Capture the cell that displays the provided text and extract its [x, y] central coordinate. 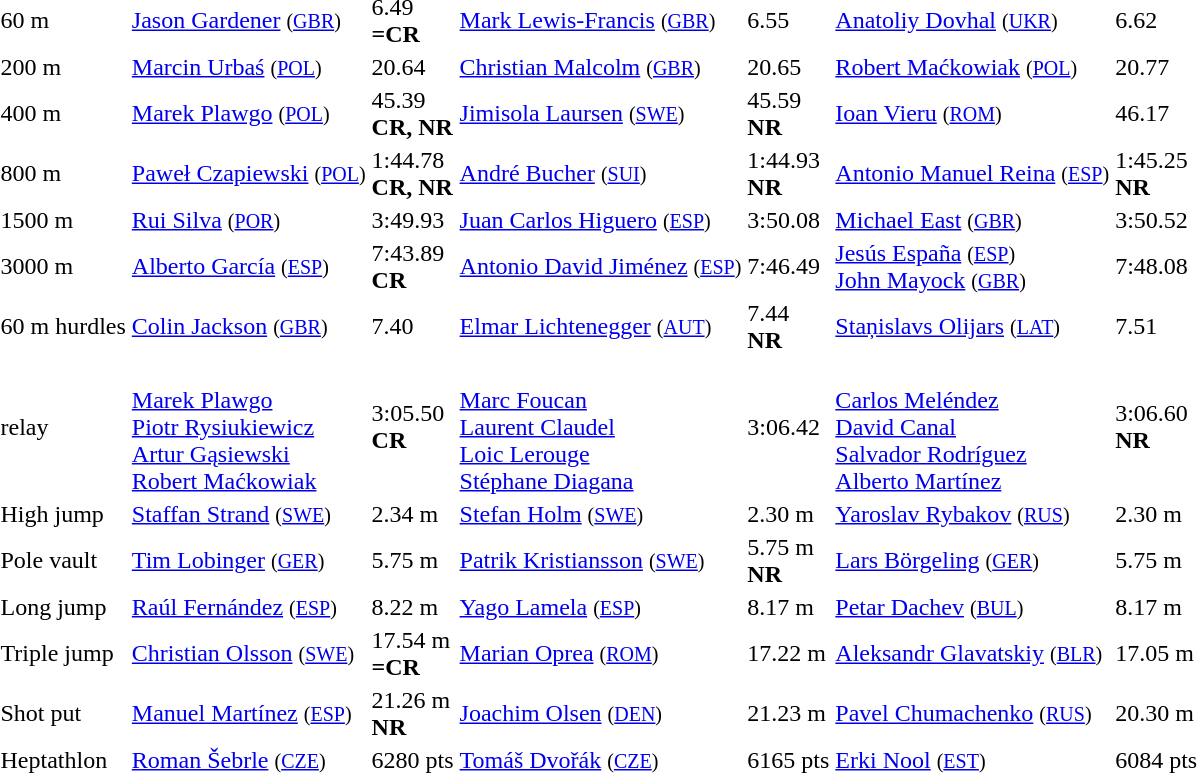
Jimisola Laursen (SWE) [600, 114]
7.40 [412, 326]
2.34 m [412, 514]
Elmar Lichtenegger (AUT) [600, 326]
17.22 m [788, 654]
17.54 m=CR [412, 654]
Colin Jackson (GBR) [248, 326]
Alberto García (ESP) [248, 266]
Yago Lamela (ESP) [600, 607]
7:43.89CR [412, 266]
8.22 m [412, 607]
Staffan Strand (SWE) [248, 514]
20.64 [412, 67]
Rui Silva (POR) [248, 220]
Antonio Manuel Reina (ESP) [972, 174]
Christian Malcolm (GBR) [600, 67]
3:49.93 [412, 220]
Aleksandr Glavatskiy (BLR) [972, 654]
Yaroslav Rybakov (RUS) [972, 514]
Antonio David Jiménez (ESP) [600, 266]
1:44.78CR, NR [412, 174]
Marian Oprea (ROM) [600, 654]
2.30 m [788, 514]
8.17 m [788, 607]
Paweł Czapiewski (POL) [248, 174]
45.59NR [788, 114]
Stefan Holm (SWE) [600, 514]
Jesús España (ESP) John Mayock (GBR) [972, 266]
Pavel Chumachenko (RUS) [972, 714]
Marc FoucanLaurent ClaudelLoic LerougeStéphane Diagana [600, 427]
André Bucher (SUI) [600, 174]
Manuel Martínez (ESP) [248, 714]
3:05.50CR [412, 427]
Robert Maćkowiak (POL) [972, 67]
Michael East (GBR) [972, 220]
Staņislavs Olijars (LAT) [972, 326]
3:06.42 [788, 427]
Tim Lobinger (GER) [248, 560]
1:44.93NR [788, 174]
Ioan Vieru (ROM) [972, 114]
Lars Börgeling (GER) [972, 560]
5.75 m [412, 560]
Marek PlawgoPiotr RysiukiewiczArtur GąsiewskiRobert Maćkowiak [248, 427]
Petar Dachev (BUL) [972, 607]
Patrik Kristiansson (SWE) [600, 560]
21.23 m [788, 714]
7:46.49 [788, 266]
Raúl Fernández (ESP) [248, 607]
7.44NR [788, 326]
20.65 [788, 67]
Juan Carlos Higuero (ESP) [600, 220]
Christian Olsson (SWE) [248, 654]
45.39CR, NR [412, 114]
5.75 mNR [788, 560]
Marek Plawgo (POL) [248, 114]
Joachim Olsen (DEN) [600, 714]
21.26 mNR [412, 714]
Marcin Urbaś (POL) [248, 67]
Carlos MeléndezDavid CanalSalvador RodríguezAlberto Martínez [972, 427]
3:50.08 [788, 220]
